From the cell containing the given text, extract its center point as [x, y] coordinate. 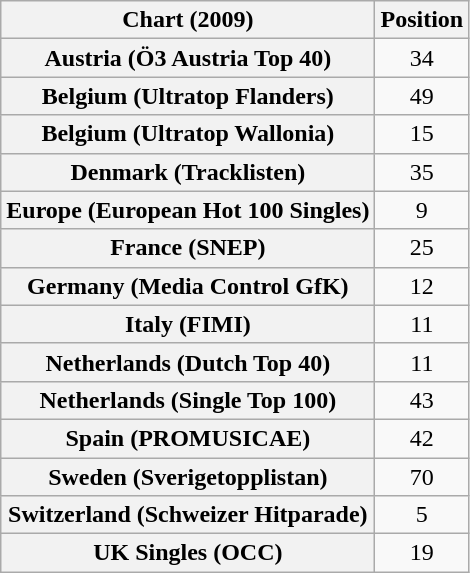
Netherlands (Single Top 100) [188, 400]
5 [422, 515]
42 [422, 438]
Netherlands (Dutch Top 40) [188, 362]
12 [422, 286]
Sweden (Sverigetopplistan) [188, 477]
Belgium (Ultratop Flanders) [188, 96]
UK Singles (OCC) [188, 553]
34 [422, 58]
19 [422, 553]
25 [422, 248]
9 [422, 210]
Europe (European Hot 100 Singles) [188, 210]
Belgium (Ultratop Wallonia) [188, 134]
49 [422, 96]
15 [422, 134]
70 [422, 477]
Austria (Ö3 Austria Top 40) [188, 58]
Position [422, 20]
Spain (PROMUSICAE) [188, 438]
Chart (2009) [188, 20]
Denmark (Tracklisten) [188, 172]
35 [422, 172]
Switzerland (Schweizer Hitparade) [188, 515]
Italy (FIMI) [188, 324]
France (SNEP) [188, 248]
Germany (Media Control GfK) [188, 286]
43 [422, 400]
